Locate the cell with the specified text and output its (X, Y) center coordinate. 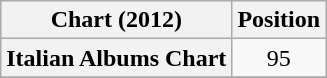
Position (279, 20)
Chart (2012) (116, 20)
Italian Albums Chart (116, 58)
95 (279, 58)
